Provide the [X, Y] coordinate of the cell's center where the given text is located.  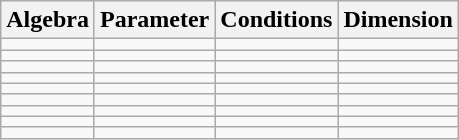
Conditions [276, 20]
Parameter [154, 20]
Algebra [48, 20]
Dimension [398, 20]
